Return [x, y] of the center of cell containing provided text 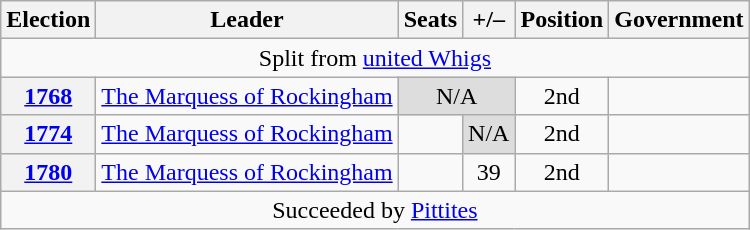
1780 [48, 172]
1768 [48, 96]
Succeeded by Pittites [375, 210]
+/– [489, 20]
Government [679, 20]
1774 [48, 134]
Seats [430, 20]
Leader [247, 20]
Split from united Whigs [375, 58]
Position [562, 20]
39 [489, 172]
Election [48, 20]
